Determine the (x, y) coordinate at the center of the cell enclosing the given text.  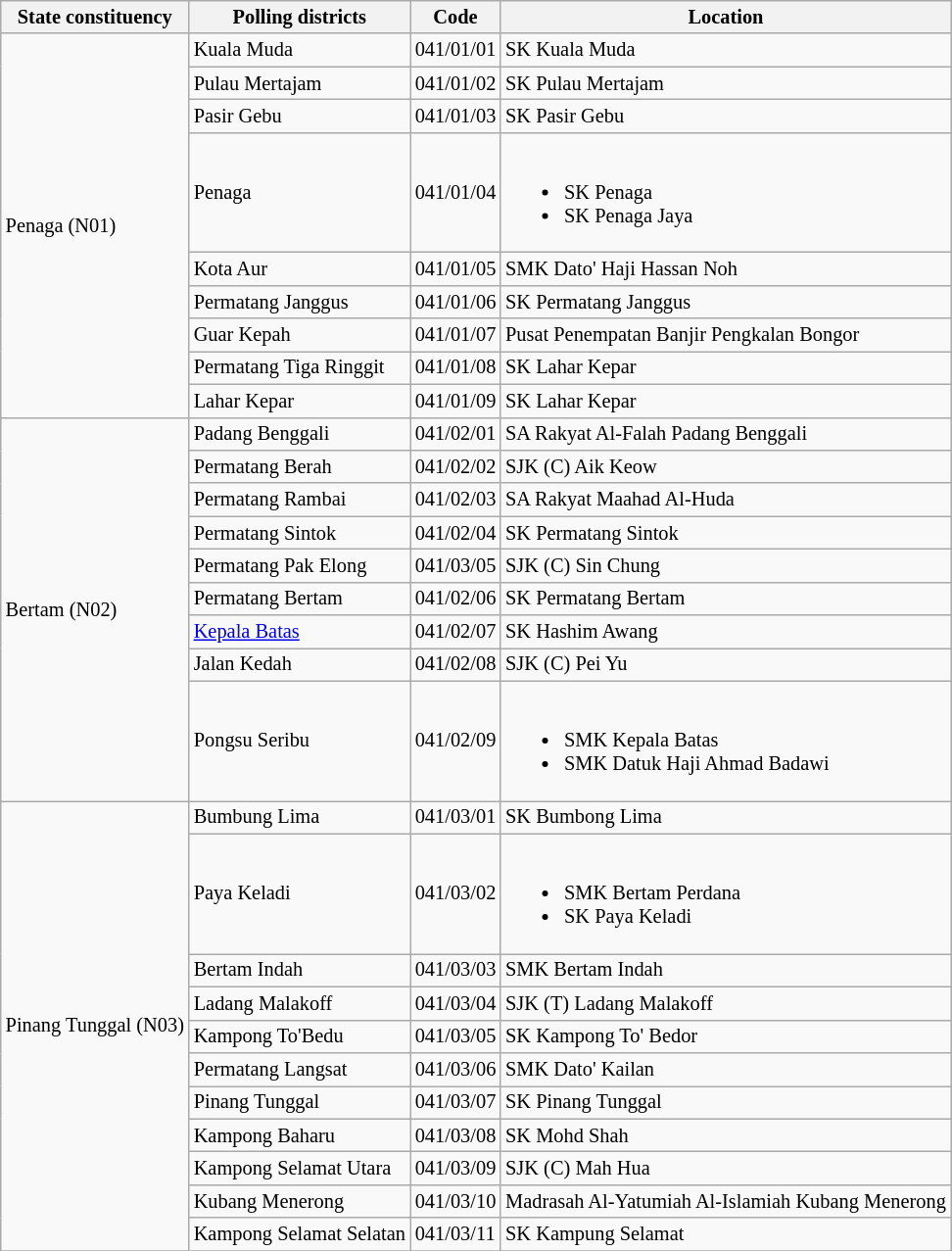
041/02/06 (455, 599)
041/01/06 (455, 302)
SK Permatang Sintok (726, 533)
041/01/08 (455, 367)
SK PenagaSK Penaga Jaya (726, 192)
Bertam (N02) (95, 609)
041/03/06 (455, 1069)
041/03/11 (455, 1234)
Location (726, 17)
SJK (C) Pei Yu (726, 664)
Pongsu Seribu (300, 741)
041/02/01 (455, 434)
Pulau Mertajam (300, 83)
Kampong Selamat Selatan (300, 1234)
SK Pinang Tunggal (726, 1102)
Code (455, 17)
Kampong Baharu (300, 1135)
Madrasah Al-Yatumiah Al-Islamiah Kubang Menerong (726, 1201)
Permatang Janggus (300, 302)
Bertam Indah (300, 970)
Kampong Selamat Utara (300, 1168)
Paya Keladi (300, 893)
041/02/07 (455, 632)
SA Rakyat Maahad Al-Huda (726, 500)
Pinang Tunggal (300, 1102)
SMK Kepala BatasSMK Datuk Haji Ahmad Badawi (726, 741)
SK Pasir Gebu (726, 116)
Permatang Bertam (300, 599)
Guar Kepah (300, 335)
SJK (C) Sin Chung (726, 565)
SJK (T) Ladang Malakoff (726, 1003)
041/01/03 (455, 116)
SK Permatang Bertam (726, 599)
SJK (C) Mah Hua (726, 1168)
State constituency (95, 17)
SMK Dato' Kailan (726, 1069)
041/01/02 (455, 83)
041/01/04 (455, 192)
041/02/03 (455, 500)
SMK Bertam PerdanaSK Paya Keladi (726, 893)
Ladang Malakoff (300, 1003)
041/01/05 (455, 268)
Pusat Penempatan Banjir Pengkalan Bongor (726, 335)
041/02/09 (455, 741)
Penaga (N01) (95, 225)
041/01/07 (455, 335)
SK Bumbong Lima (726, 817)
Lahar Kepar (300, 401)
Jalan Kedah (300, 664)
041/03/02 (455, 893)
Permatang Langsat (300, 1069)
Penaga (300, 192)
Kepala Batas (300, 632)
041/01/09 (455, 401)
Permatang Sintok (300, 533)
SK Mohd Shah (726, 1135)
SK Permatang Janggus (726, 302)
041/03/10 (455, 1201)
Pinang Tunggal (N03) (95, 1025)
Pasir Gebu (300, 116)
Padang Benggali (300, 434)
SMK Bertam Indah (726, 970)
Permatang Berah (300, 466)
SK Kampung Selamat (726, 1234)
SK Kuala Muda (726, 50)
Permatang Tiga Ringgit (300, 367)
Kota Aur (300, 268)
Kampong To'Bedu (300, 1036)
041/03/03 (455, 970)
041/02/02 (455, 466)
041/02/08 (455, 664)
SA Rakyat Al-Falah Padang Benggali (726, 434)
Permatang Rambai (300, 500)
041/03/04 (455, 1003)
041/02/04 (455, 533)
SMK Dato' Haji Hassan Noh (726, 268)
SK Pulau Mertajam (726, 83)
Permatang Pak Elong (300, 565)
Kubang Menerong (300, 1201)
041/03/01 (455, 817)
041/03/09 (455, 1168)
041/01/01 (455, 50)
SK Hashim Awang (726, 632)
Kuala Muda (300, 50)
SJK (C) Aik Keow (726, 466)
Polling districts (300, 17)
SK Kampong To' Bedor (726, 1036)
041/03/07 (455, 1102)
041/03/08 (455, 1135)
Bumbung Lima (300, 817)
